Determine the (x, y) coordinate at the center of the cell enclosing the given text.  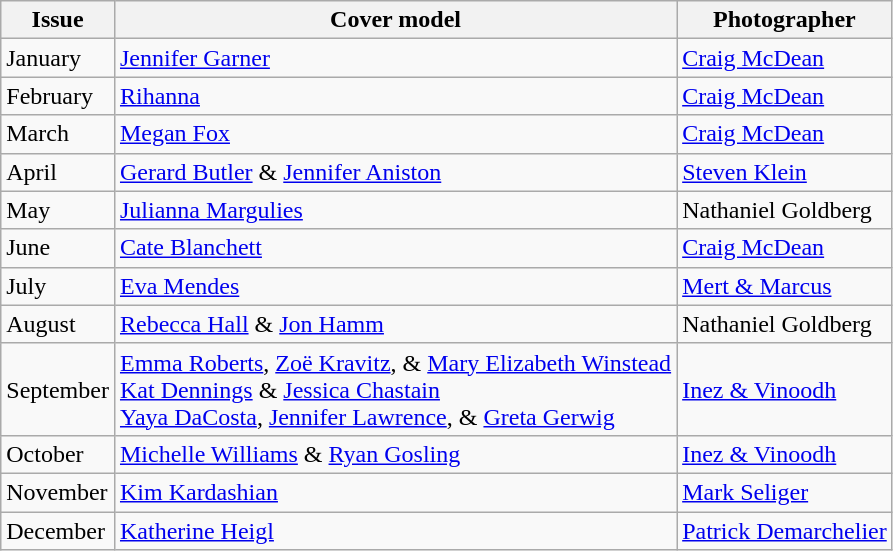
September (58, 389)
November (58, 492)
Michelle Williams & Ryan Gosling (395, 454)
July (58, 286)
Rihanna (395, 96)
Julianna Margulies (395, 210)
August (58, 324)
Mert & Marcus (785, 286)
Emma Roberts, Zoë Kravitz, & Mary Elizabeth WinsteadKat Dennings & Jessica ChastainYaya DaCosta, Jennifer Lawrence, & Greta Gerwig (395, 389)
October (58, 454)
Cate Blanchett (395, 248)
Issue (58, 20)
February (58, 96)
March (58, 134)
Megan Fox (395, 134)
June (58, 248)
Cover model (395, 20)
Katherine Heigl (395, 531)
Steven Klein (785, 172)
Gerard Butler & Jennifer Aniston (395, 172)
Eva Mendes (395, 286)
December (58, 531)
May (58, 210)
Mark Seliger (785, 492)
Patrick Demarchelier (785, 531)
Rebecca Hall & Jon Hamm (395, 324)
Photographer (785, 20)
April (58, 172)
Jennifer Garner (395, 58)
January (58, 58)
Kim Kardashian (395, 492)
